Scan for the cell matching the given text and deliver its (x, y) coordinate at center. 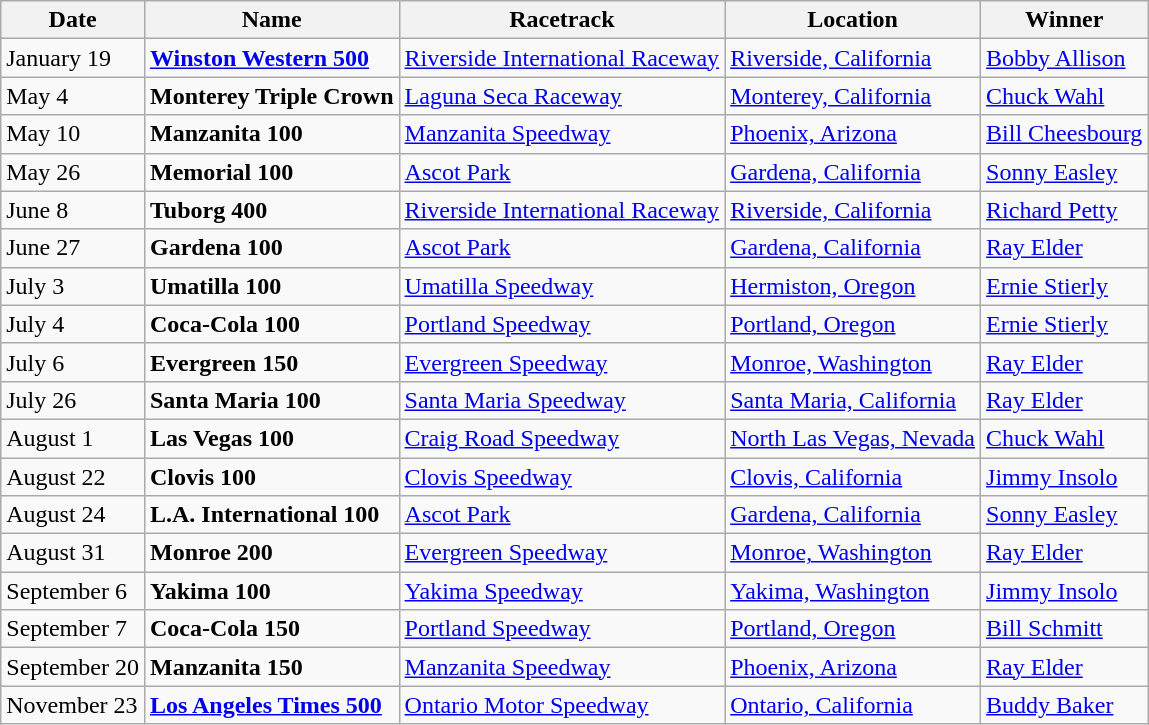
Name (272, 20)
July 26 (73, 400)
Gardena 100 (272, 248)
June 27 (73, 248)
August 31 (73, 553)
Yakima 100 (272, 591)
Monterey, California (853, 96)
Santa Maria Speedway (562, 400)
July 4 (73, 324)
Santa Maria, California (853, 400)
Winner (1064, 20)
Bill Schmitt (1064, 629)
May 4 (73, 96)
Hermiston, Oregon (853, 286)
Location (853, 20)
July 6 (73, 362)
June 8 (73, 210)
Buddy Baker (1064, 705)
Manzanita 100 (272, 134)
Umatilla 100 (272, 286)
Bobby Allison (1064, 58)
July 3 (73, 286)
Tuborg 400 (272, 210)
Yakima, Washington (853, 591)
L.A. International 100 (272, 515)
Coca-Cola 150 (272, 629)
May 10 (73, 134)
Laguna Seca Raceway (562, 96)
Racetrack (562, 20)
Coca-Cola 100 (272, 324)
August 24 (73, 515)
Yakima Speedway (562, 591)
August 22 (73, 477)
January 19 (73, 58)
November 23 (73, 705)
Ontario Motor Speedway (562, 705)
Clovis, California (853, 477)
Winston Western 500 (272, 58)
Las Vegas 100 (272, 438)
Los Angeles Times 500 (272, 705)
Craig Road Speedway (562, 438)
September 6 (73, 591)
Clovis 100 (272, 477)
Date (73, 20)
Manzanita 150 (272, 667)
North Las Vegas, Nevada (853, 438)
August 1 (73, 438)
Clovis Speedway (562, 477)
September 20 (73, 667)
Memorial 100 (272, 172)
Richard Petty (1064, 210)
Monroe 200 (272, 553)
Santa Maria 100 (272, 400)
Umatilla Speedway (562, 286)
Ontario, California (853, 705)
Monterey Triple Crown (272, 96)
September 7 (73, 629)
May 26 (73, 172)
Evergreen 150 (272, 362)
Bill Cheesbourg (1064, 134)
